Extract the (X, Y) coordinate from the center of the cell holding the provided text.  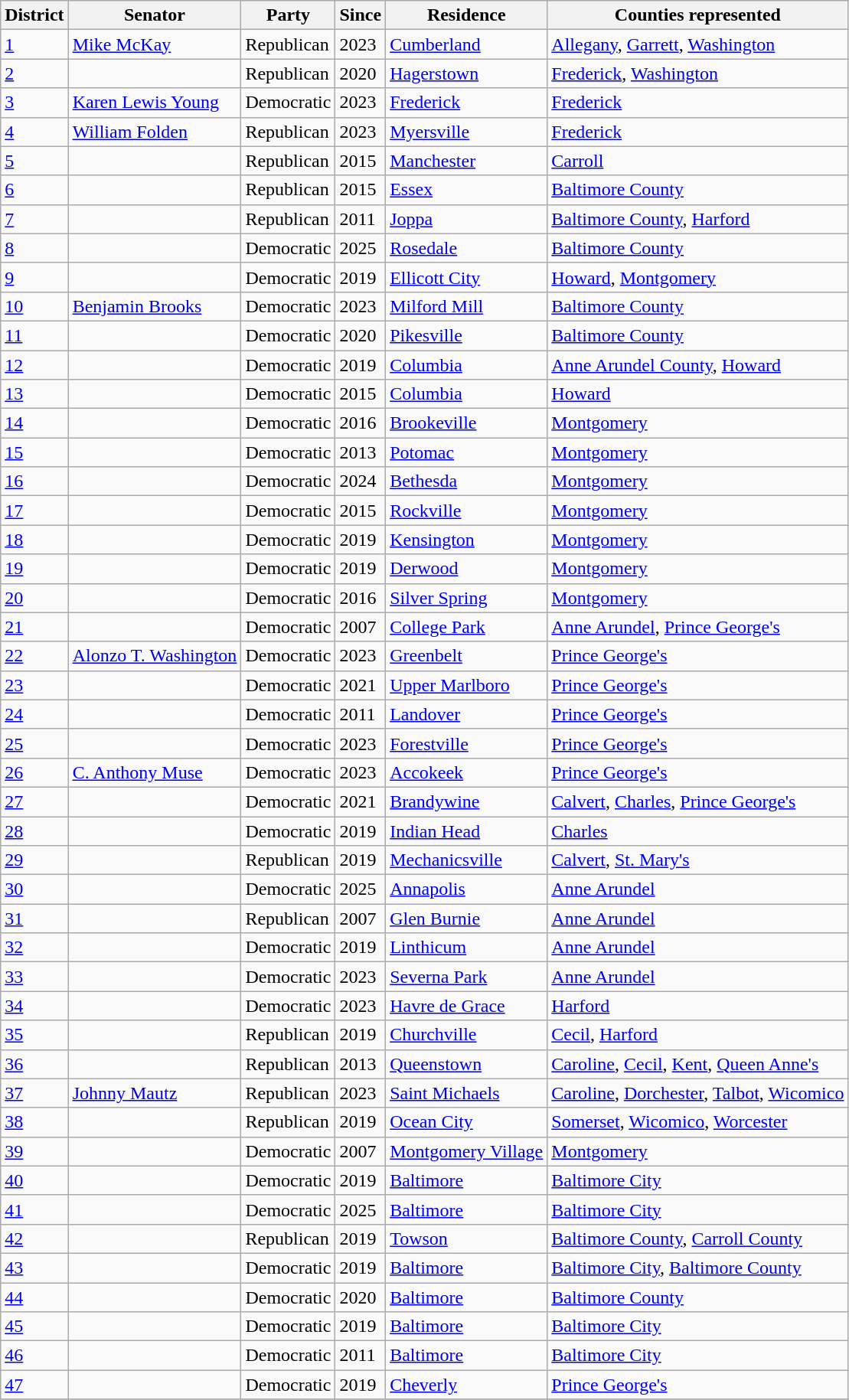
38 (34, 1122)
Accokeek (467, 772)
Derwood (467, 569)
47 (34, 1385)
William Folden (155, 132)
Anne Arundel County, Howard (698, 365)
Calvert, St. Mary's (698, 860)
Pikesville (467, 335)
Greenbelt (467, 656)
Annapolis (467, 889)
Benjamin Brooks (155, 306)
21 (34, 627)
C. Anthony Muse (155, 772)
9 (34, 277)
2024 (361, 481)
24 (34, 714)
46 (34, 1356)
13 (34, 394)
Baltimore County, Harford (698, 219)
Baltimore County, Carroll County (698, 1238)
Indian Head (467, 831)
Ellicott City (467, 277)
35 (34, 1035)
25 (34, 743)
Residence (467, 15)
Myersville (467, 132)
Joppa (467, 219)
Johnny Mautz (155, 1093)
Mechanicsville (467, 860)
Anne Arundel, Prince George's (698, 627)
19 (34, 569)
Cecil, Harford (698, 1035)
Rosedale (467, 248)
42 (34, 1238)
34 (34, 1006)
Rockville (467, 511)
32 (34, 948)
Landover (467, 714)
Cumberland (467, 44)
27 (34, 801)
Caroline, Dorchester, Talbot, Wicomico (698, 1093)
41 (34, 1209)
36 (34, 1064)
Cheverly (467, 1385)
Glen Burnie (467, 919)
Upper Marlboro (467, 685)
Havre de Grace (467, 1006)
20 (34, 598)
Senator (155, 15)
16 (34, 481)
10 (34, 306)
3 (34, 103)
45 (34, 1327)
Brandywine (467, 801)
44 (34, 1297)
7 (34, 219)
29 (34, 860)
Forestville (467, 743)
Calvert, Charles, Prince George's (698, 801)
Kensington (467, 540)
Howard, Montgomery (698, 277)
1 (34, 44)
Counties represented (698, 15)
43 (34, 1268)
2 (34, 73)
District (34, 15)
30 (34, 889)
Brookeville (467, 423)
Somerset, Wicomico, Worcester (698, 1122)
Karen Lewis Young (155, 103)
39 (34, 1151)
14 (34, 423)
15 (34, 452)
5 (34, 161)
Saint Michaels (467, 1093)
18 (34, 540)
Towson (467, 1238)
Charles (698, 831)
Essex (467, 190)
40 (34, 1180)
Mike McKay (155, 44)
17 (34, 511)
Baltimore City, Baltimore County (698, 1268)
37 (34, 1093)
Howard (698, 394)
12 (34, 365)
22 (34, 656)
Milford Mill (467, 306)
Party (288, 15)
8 (34, 248)
Ocean City (467, 1122)
31 (34, 919)
Manchester (467, 161)
11 (34, 335)
Linthicum (467, 948)
23 (34, 685)
Queenstown (467, 1064)
Churchville (467, 1035)
Bethesda (467, 481)
4 (34, 132)
6 (34, 190)
Severna Park (467, 977)
College Park (467, 627)
Allegany, Garrett, Washington (698, 44)
Harford (698, 1006)
Montgomery Village (467, 1151)
Hagerstown (467, 73)
28 (34, 831)
Silver Spring (467, 598)
Carroll (698, 161)
Caroline, Cecil, Kent, Queen Anne's (698, 1064)
33 (34, 977)
Alonzo T. Washington (155, 656)
Potomac (467, 452)
Frederick, Washington (698, 73)
Since (361, 15)
26 (34, 772)
